From the cell containing the given text, extract its center point as (X, Y) coordinate. 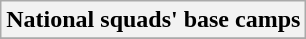
National squads' base camps (154, 20)
